Return [X, Y] of the center of cell containing provided text 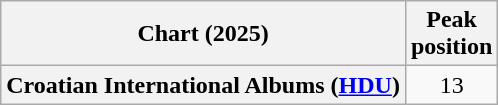
Chart (2025) [204, 34]
13 [451, 85]
Croatian International Albums (HDU) [204, 85]
Peakposition [451, 34]
